Scan for the cell matching the given text and deliver its [x, y] coordinate at center. 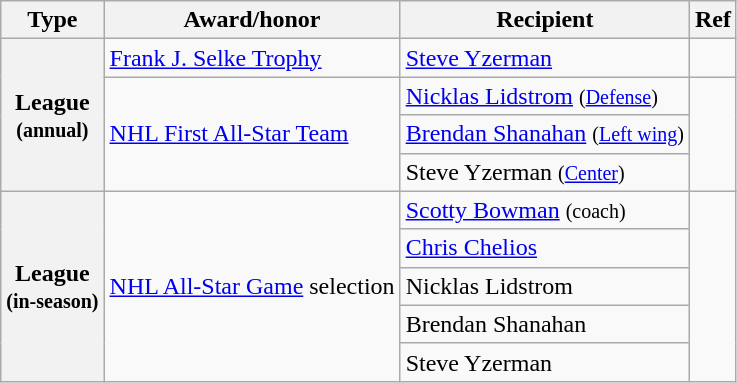
Brendan Shanahan (Left wing) [544, 134]
League(in-season) [52, 286]
NHL All-Star Game selection [252, 286]
Nicklas Lidstrom (Defense) [544, 96]
Chris Chelios [544, 248]
Type [52, 20]
Ref [712, 20]
Brendan Shanahan [544, 324]
Frank J. Selke Trophy [252, 58]
NHL First All-Star Team [252, 134]
Steve Yzerman (Center) [544, 172]
Recipient [544, 20]
League(annual) [52, 115]
Award/honor [252, 20]
Scotty Bowman (coach) [544, 210]
Nicklas Lidstrom [544, 286]
